Determine the (x, y) coordinate at the center of the cell enclosing the given text.  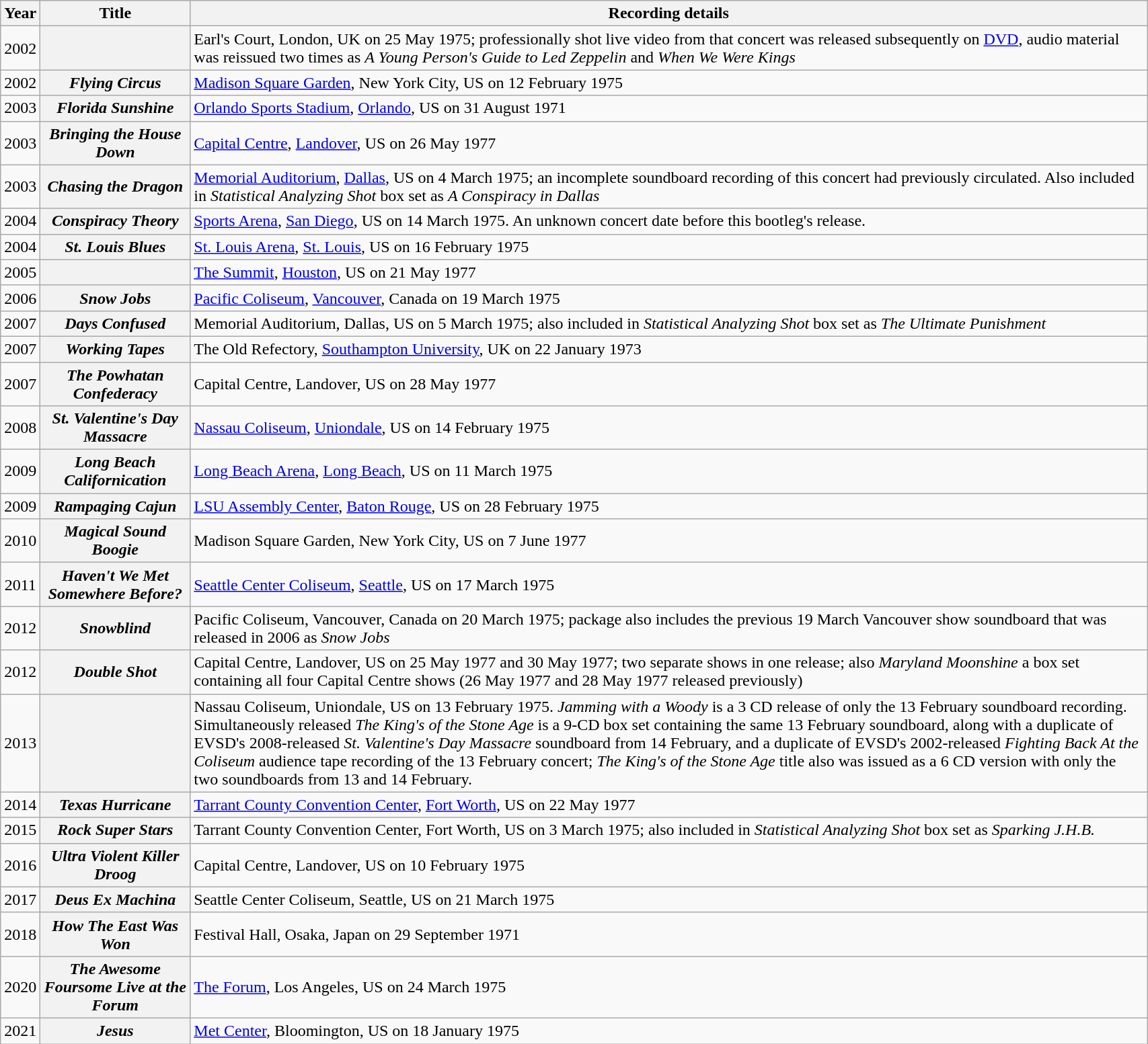
2016 (20, 865)
Recording details (668, 13)
Haven't We Met Somewhere Before? (116, 585)
Capital Centre, Landover, US on 26 May 1977 (668, 143)
Long Beach Californication (116, 472)
Rock Super Stars (116, 830)
Jesus (116, 1031)
The Old Refectory, Southampton University, UK on 22 January 1973 (668, 349)
Florida Sunshine (116, 108)
Memorial Auditorium, Dallas, US on 5 March 1975; also included in Statistical Analyzing Shot box set as The Ultimate Punishment (668, 323)
Pacific Coliseum, Vancouver, Canada on 19 March 1975 (668, 298)
2010 (20, 540)
2014 (20, 805)
Conspiracy Theory (116, 221)
2005 (20, 272)
Tarrant County Convention Center, Fort Worth, US on 3 March 1975; also included in Statistical Analyzing Shot box set as Sparking J.H.B. (668, 830)
Flying Circus (116, 83)
2015 (20, 830)
St. Valentine's Day Massacre (116, 428)
Ultra Violent Killer Droog (116, 865)
The Powhatan Confederacy (116, 383)
Capital Centre, Landover, US on 10 February 1975 (668, 865)
Snow Jobs (116, 298)
Festival Hall, Osaka, Japan on 29 September 1971 (668, 934)
Orlando Sports Stadium, Orlando, US on 31 August 1971 (668, 108)
Double Shot (116, 672)
St. Louis Blues (116, 247)
LSU Assembly Center, Baton Rouge, US on 28 February 1975 (668, 506)
The Awesome Foursome Live at the Forum (116, 987)
Seattle Center Coliseum, Seattle, US on 17 March 1975 (668, 585)
Magical Sound Boogie (116, 540)
Capital Centre, Landover, US on 28 May 1977 (668, 383)
Bringing the House Down (116, 143)
2006 (20, 298)
2017 (20, 899)
Texas Hurricane (116, 805)
2018 (20, 934)
Long Beach Arena, Long Beach, US on 11 March 1975 (668, 472)
Madison Square Garden, New York City, US on 12 February 1975 (668, 83)
St. Louis Arena, St. Louis, US on 16 February 1975 (668, 247)
Seattle Center Coliseum, Seattle, US on 21 March 1975 (668, 899)
2013 (20, 743)
2008 (20, 428)
2020 (20, 987)
2021 (20, 1031)
Chasing the Dragon (116, 187)
Madison Square Garden, New York City, US on 7 June 1977 (668, 540)
Title (116, 13)
Days Confused (116, 323)
Snowblind (116, 628)
Met Center, Bloomington, US on 18 January 1975 (668, 1031)
Working Tapes (116, 349)
The Summit, Houston, US on 21 May 1977 (668, 272)
The Forum, Los Angeles, US on 24 March 1975 (668, 987)
How The East Was Won (116, 934)
Nassau Coliseum, Uniondale, US on 14 February 1975 (668, 428)
Rampaging Cajun (116, 506)
Deus Ex Machina (116, 899)
2011 (20, 585)
Year (20, 13)
Sports Arena, San Diego, US on 14 March 1975. An unknown concert date before this bootleg's release. (668, 221)
Tarrant County Convention Center, Fort Worth, US on 22 May 1977 (668, 805)
